For the text-containing cell, return its midpoint in (x, y) coordinate format. 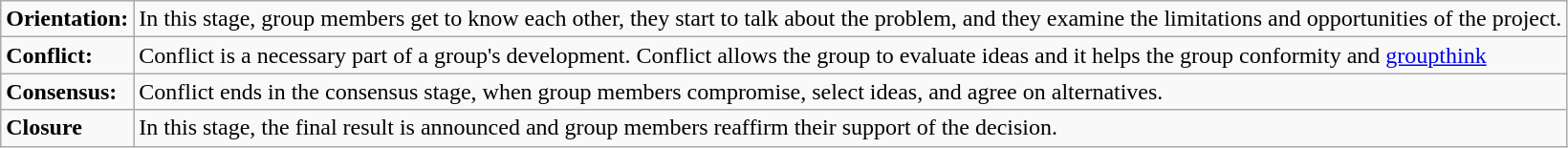
Conflict: (67, 55)
Conflict ends in the consensus stage, when group members compromise, select ideas, and agree on alternatives. (851, 92)
Conflict is a necessary part of a group's development. Conflict allows the group to evaluate ideas and it helps the group conformity and groupthink (851, 55)
Orientation: (67, 19)
Consensus: (67, 92)
In this stage, the final result is announced and group members reaffirm their support of the decision. (851, 128)
Closure (67, 128)
